Output the (X, Y) coordinate of the center of the cell containing the given text.  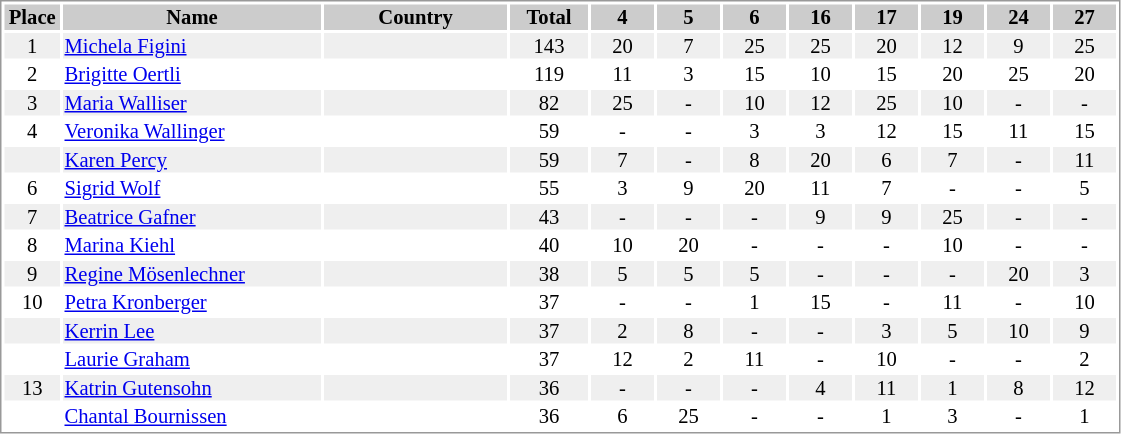
Place (32, 17)
143 (549, 46)
119 (549, 75)
Kerrin Lee (192, 331)
Katrin Gutensohn (192, 388)
40 (549, 245)
24 (1018, 17)
38 (549, 274)
Karen Percy (192, 160)
Petra Kronberger (192, 303)
Marina Kiehl (192, 245)
55 (549, 189)
Name (192, 17)
Country (416, 17)
Regine Mösenlechner (192, 274)
Chantal Bournissen (192, 417)
82 (549, 103)
13 (32, 388)
Sigrid Wolf (192, 189)
17 (886, 17)
27 (1084, 17)
Beatrice Gafner (192, 217)
Laurie Graham (192, 359)
19 (952, 17)
Michela Figini (192, 46)
Brigitte Oertli (192, 75)
16 (820, 17)
43 (549, 217)
Veronika Wallinger (192, 131)
Maria Walliser (192, 103)
Total (549, 17)
